From the cell containing the given text, extract its center point as (X, Y) coordinate. 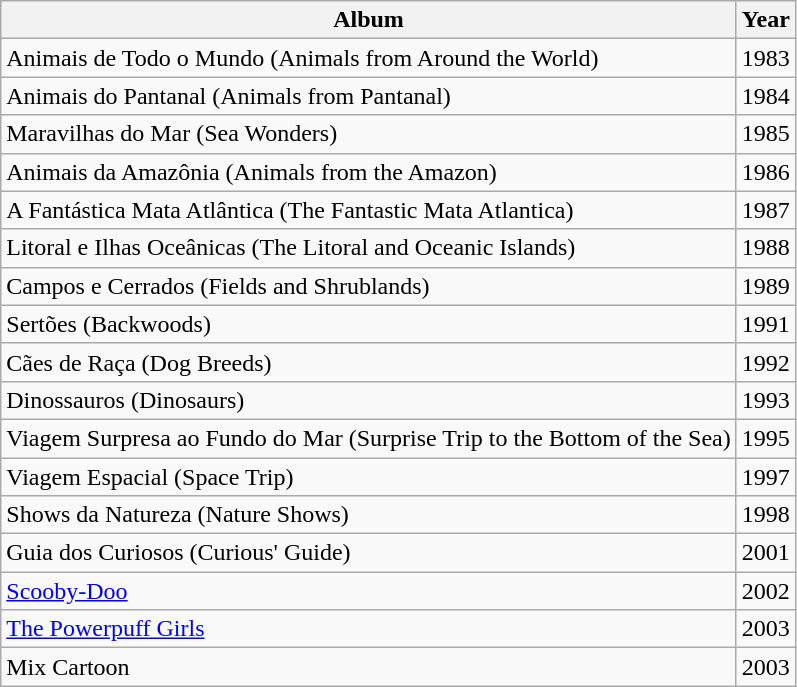
Litoral e Ilhas Oceânicas (The Litoral and Oceanic Islands) (369, 248)
1997 (766, 477)
Sertões (Backwoods) (369, 324)
Animais de Todo o Mundo (Animals from Around the World) (369, 58)
Scooby-Doo (369, 591)
The Powerpuff Girls (369, 629)
Album (369, 20)
1988 (766, 248)
1991 (766, 324)
1989 (766, 286)
2002 (766, 591)
Animais do Pantanal (Animals from Pantanal) (369, 96)
Animais da Amazônia (Animals from the Amazon) (369, 172)
1992 (766, 362)
1984 (766, 96)
A Fantástica Mata Atlântica (The Fantastic Mata Atlantica) (369, 210)
Viagem Espacial (Space Trip) (369, 477)
Viagem Surpresa ao Fundo do Mar (Surprise Trip to the Bottom of the Sea) (369, 438)
Guia dos Curiosos (Curious' Guide) (369, 553)
1995 (766, 438)
1983 (766, 58)
1987 (766, 210)
1993 (766, 400)
Dinossauros (Dinosaurs) (369, 400)
Cães de Raça (Dog Breeds) (369, 362)
2001 (766, 553)
Shows da Natureza (Nature Shows) (369, 515)
1985 (766, 134)
Maravilhas do Mar (Sea Wonders) (369, 134)
1998 (766, 515)
Year (766, 20)
Mix Cartoon (369, 667)
1986 (766, 172)
Campos e Cerrados (Fields and Shrublands) (369, 286)
